Output the [X, Y] coordinate of the center of the cell containing the given text.  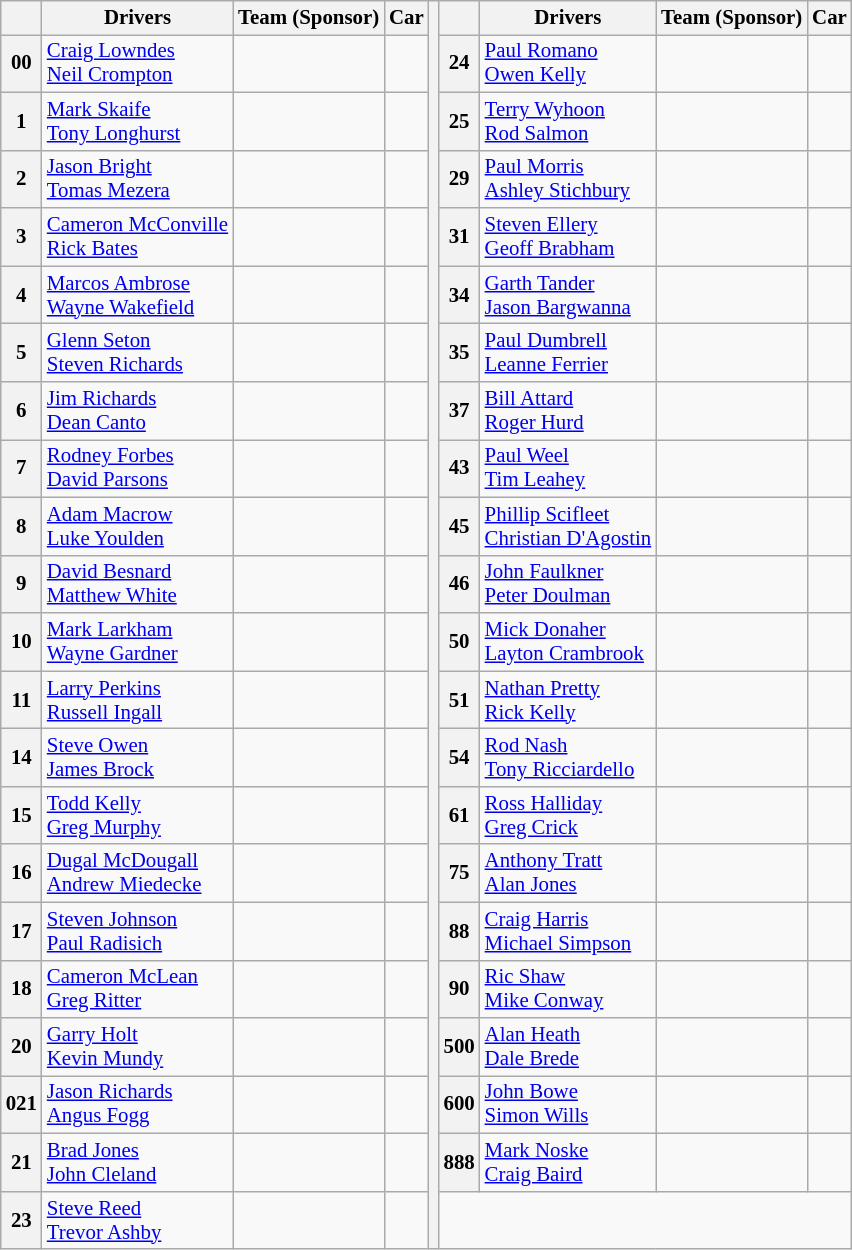
6 [22, 411]
Bill Attard Roger Hurd [568, 411]
Cameron McConville Rick Bates [138, 237]
Glenn Seton Steven Richards [138, 353]
50 [460, 642]
Ric Shaw Mike Conway [568, 989]
00 [22, 63]
Garry Holt Kevin Mundy [138, 1047]
5 [22, 353]
Steven Johnson Paul Radisich [138, 931]
18 [22, 989]
4 [22, 295]
14 [22, 758]
3 [22, 237]
Jason Richards Angus Fogg [138, 1105]
29 [460, 179]
Brad Jones John Cleland [138, 1163]
Jim Richards Dean Canto [138, 411]
16 [22, 873]
Terry Wyhoon Rod Salmon [568, 121]
75 [460, 873]
Paul Weel Tim Leahey [568, 468]
Alan Heath Dale Brede [568, 1047]
Craig Lowndes Neil Crompton [138, 63]
34 [460, 295]
Steven Ellery Geoff Brabham [568, 237]
Anthony Tratt Alan Jones [568, 873]
Garth Tander Jason Bargwanna [568, 295]
10 [22, 642]
23 [22, 1220]
Steve Reed Trevor Ashby [138, 1220]
600 [460, 1105]
7 [22, 468]
45 [460, 526]
31 [460, 237]
2 [22, 179]
Adam Macrow Luke Youlden [138, 526]
61 [460, 815]
17 [22, 931]
Paul Dumbrell Leanne Ferrier [568, 353]
9 [22, 584]
8 [22, 526]
888 [460, 1163]
Mark Skaife Tony Longhurst [138, 121]
51 [460, 700]
20 [22, 1047]
Cameron McLean Greg Ritter [138, 989]
500 [460, 1047]
Rodney Forbes David Parsons [138, 468]
Dugal McDougall Andrew Miedecke [138, 873]
43 [460, 468]
37 [460, 411]
John Faulkner Peter Doulman [568, 584]
24 [460, 63]
Mark Noske Craig Baird [568, 1163]
Larry Perkins Russell Ingall [138, 700]
11 [22, 700]
Phillip Scifleet Christian D'Agostin [568, 526]
Mark Larkham Wayne Gardner [138, 642]
90 [460, 989]
Ross Halliday Greg Crick [568, 815]
Nathan Pretty Rick Kelly [568, 700]
21 [22, 1163]
54 [460, 758]
Paul Romano Owen Kelly [568, 63]
88 [460, 931]
15 [22, 815]
Todd Kelly Greg Murphy [138, 815]
Marcos Ambrose Wayne Wakefield [138, 295]
Mick Donaher Layton Crambrook [568, 642]
David Besnard Matthew White [138, 584]
Steve Owen James Brock [138, 758]
Jason Bright Tomas Mezera [138, 179]
46 [460, 584]
Craig Harris Michael Simpson [568, 931]
35 [460, 353]
John Bowe Simon Wills [568, 1105]
Paul Morris Ashley Stichbury [568, 179]
021 [22, 1105]
25 [460, 121]
Rod Nash Tony Ricciardello [568, 758]
1 [22, 121]
